Capture the cell that displays the provided text and extract its (X, Y) central coordinate. 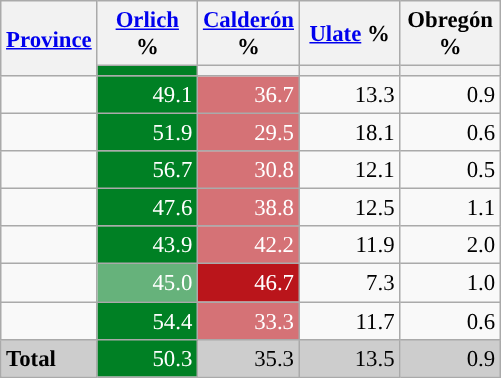
50.3 (148, 358)
Orlich % (148, 34)
47.6 (148, 208)
11.7 (350, 321)
11.9 (350, 245)
35.3 (249, 358)
33.3 (249, 321)
29.5 (249, 133)
45.0 (148, 283)
Province (49, 38)
13.5 (350, 358)
1.1 (450, 208)
36.7 (249, 95)
1.0 (450, 283)
Total (49, 358)
13.3 (350, 95)
43.9 (148, 245)
49.1 (148, 95)
0.5 (450, 170)
7.3 (350, 283)
Ulate % (350, 34)
12.1 (350, 170)
42.2 (249, 245)
18.1 (350, 133)
12.5 (350, 208)
54.4 (148, 321)
51.9 (148, 133)
Calderón % (249, 34)
46.7 (249, 283)
30.8 (249, 170)
38.8 (249, 208)
2.0 (450, 245)
56.7 (148, 170)
Obregón % (450, 34)
